Return the (X, Y) coordinate for the center point of the cell that contains the specified text.  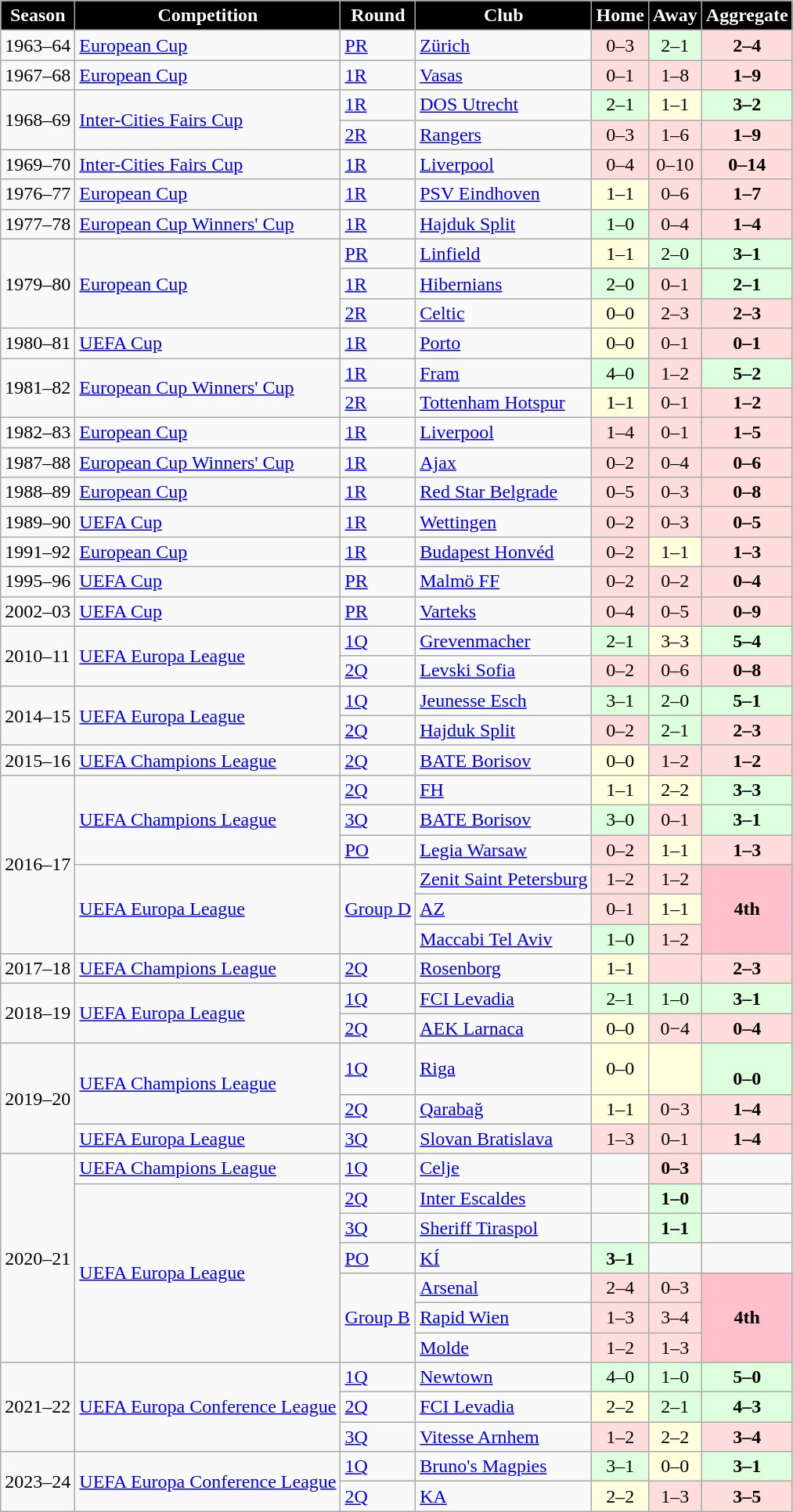
5–2 (747, 373)
Hibernians (504, 283)
1–7 (747, 194)
5–1 (747, 700)
PSV Eindhoven (504, 194)
1988–89 (38, 492)
Newtown (504, 1377)
2002–03 (38, 611)
Round (378, 16)
Malmö FF (504, 581)
FH (504, 790)
Porto (504, 343)
Club (504, 16)
1977–78 (38, 224)
Celtic (504, 313)
1979–80 (38, 283)
1–8 (675, 75)
Rangers (504, 135)
KÍ (504, 1258)
Bruno's Magpies (504, 1467)
2010–11 (38, 656)
Aggregate (747, 16)
Zürich (504, 45)
1976–77 (38, 194)
1968–69 (38, 120)
2020–21 (38, 1258)
0−4 (675, 1028)
DOS Utrecht (504, 105)
Tottenham Hotspur (504, 403)
2014–15 (38, 715)
3–5 (747, 1496)
Competition (208, 16)
Linfield (504, 254)
1980–81 (38, 343)
1969–70 (38, 164)
Celje (504, 1168)
2016–17 (38, 864)
Grevenmacher (504, 641)
Riga (504, 1069)
0–10 (675, 164)
0−3 (675, 1109)
5–4 (747, 641)
Arsenal (504, 1287)
Varteks (504, 611)
Vitesse Arnhem (504, 1437)
1967–68 (38, 75)
Zenit Saint Petersburg (504, 880)
Home (620, 16)
1981–82 (38, 388)
2018–19 (38, 1013)
Vasas (504, 75)
Inter Escaldes (504, 1198)
1–5 (747, 433)
3–0 (620, 819)
Maccabi Tel Aviv (504, 939)
2023–24 (38, 1481)
1987–88 (38, 463)
Red Star Belgrade (504, 492)
1989–90 (38, 522)
2015–16 (38, 760)
0–9 (747, 611)
AZ (504, 909)
Ajax (504, 463)
Group B (378, 1317)
Qarabağ (504, 1109)
Molde (504, 1347)
3–2 (747, 105)
4–3 (747, 1407)
1963–64 (38, 45)
Fram (504, 373)
2021–22 (38, 1407)
AEK Larnaca (504, 1028)
2019–20 (38, 1099)
2017–18 (38, 969)
Slovan Bratislava (504, 1139)
Away (675, 16)
Wettingen (504, 522)
0–14 (747, 164)
1–6 (675, 135)
Season (38, 16)
1991–92 (38, 552)
Rosenborg (504, 969)
Jeunesse Esch (504, 700)
Budapest Honvéd (504, 552)
5–0 (747, 1377)
Sheriff Tiraspol (504, 1228)
1982–83 (38, 433)
Rapid Wien (504, 1317)
Legia Warsaw (504, 849)
Levski Sofia (504, 671)
KA (504, 1496)
Group D (378, 909)
1995–96 (38, 581)
